Pinpoint the cell where the given text exists, returning its (X, Y) midpoint coordinate. 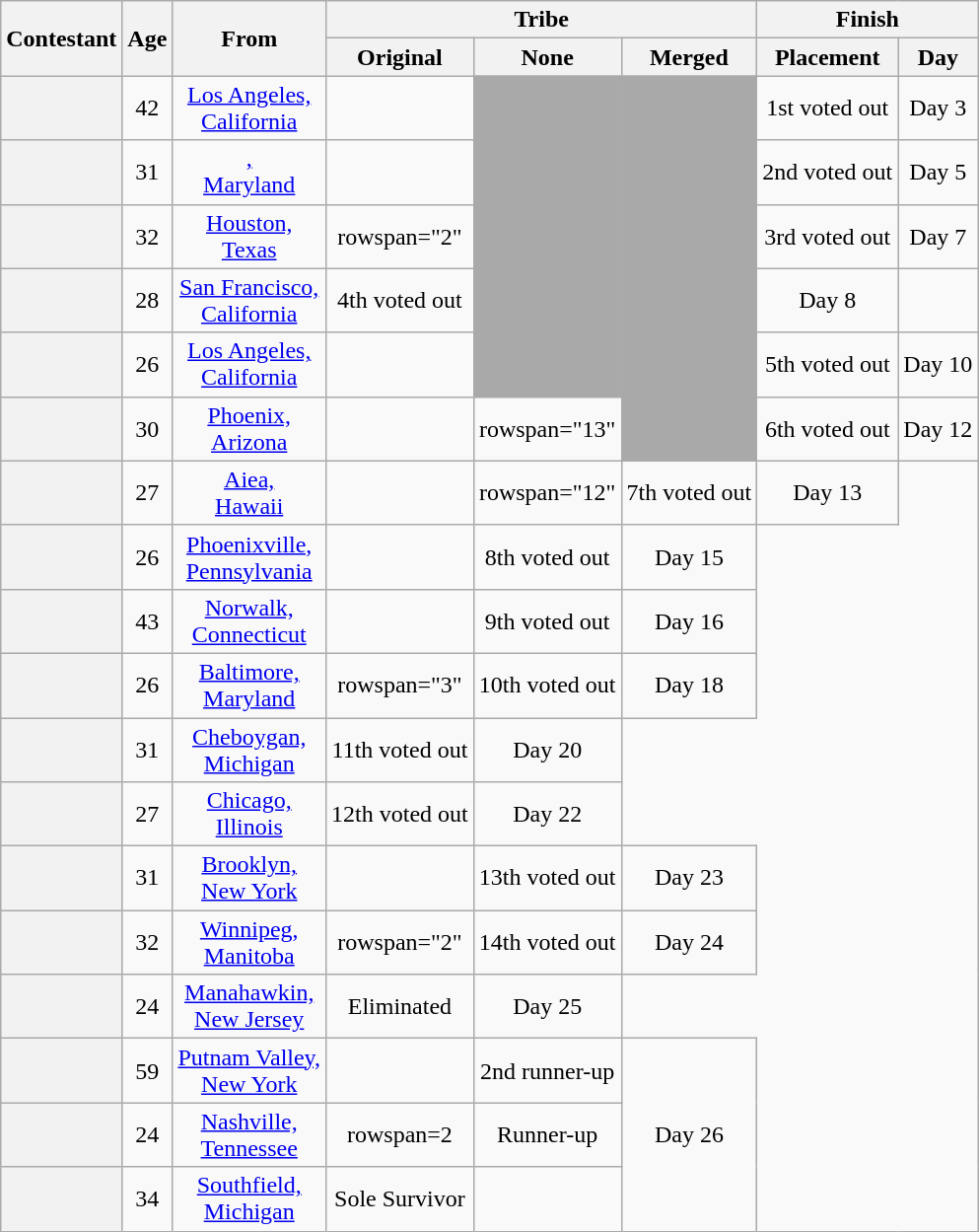
Day 15 (689, 556)
Houston,Texas (249, 237)
Aiea,Hawaii (249, 493)
None (547, 57)
9th voted out (547, 621)
Runner-up (547, 1134)
Putnam Valley,New York (249, 1071)
2nd runner-up (547, 1071)
Day 23 (689, 878)
Finish (868, 20)
42 (148, 109)
Cheboygan,Michigan (249, 750)
Day 20 (547, 750)
12th voted out (400, 815)
Day 8 (828, 300)
3rd voted out (828, 237)
Sole Survivor (400, 1199)
Original (400, 57)
Chicago,Illinois (249, 815)
rowspan=2 (400, 1134)
Day 24 (689, 943)
Day 22 (547, 815)
,Maryland (249, 172)
11th voted out (400, 750)
Day 13 (828, 493)
rowspan="13" (547, 428)
Day 25 (547, 1006)
28 (148, 300)
Day (939, 57)
Day 10 (939, 365)
rowspan="3" (400, 685)
Southfield,Michigan (249, 1199)
Day 16 (689, 621)
Age (148, 38)
Phoenixville,Pennsylvania (249, 556)
10th voted out (547, 685)
Nashville,Tennessee (249, 1134)
7th voted out (689, 493)
13th voted out (547, 878)
From (249, 38)
Brooklyn,New York (249, 878)
8th voted out (547, 556)
Day 18 (689, 685)
5th voted out (828, 365)
14th voted out (547, 943)
Baltimore,Maryland (249, 685)
Placement (828, 57)
34 (148, 1199)
43 (148, 621)
Day 26 (689, 1134)
Eliminated (400, 1006)
Merged (689, 57)
Day 12 (939, 428)
Day 7 (939, 237)
Day 5 (939, 172)
4th voted out (400, 300)
rowspan="12" (547, 493)
2nd voted out (828, 172)
6th voted out (828, 428)
San Francisco,California (249, 300)
Norwalk,Connecticut (249, 621)
Manahawkin, New Jersey (249, 1006)
Winnipeg,Manitoba (249, 943)
59 (148, 1071)
Contestant (61, 38)
Day 3 (939, 109)
30 (148, 428)
Phoenix,Arizona (249, 428)
1st voted out (828, 109)
Tribe (542, 20)
